Pinpoint the cell where the given text exists, returning its [X, Y] midpoint coordinate. 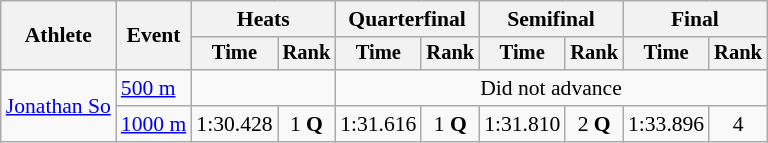
2 Q [594, 124]
1:31.616 [378, 124]
1:30.428 [234, 124]
Jonathan So [58, 106]
1000 m [154, 124]
Final [695, 19]
1:33.896 [666, 124]
1:31.810 [522, 124]
4 [738, 124]
Heats [263, 19]
Quarterfinal [407, 19]
Athlete [58, 36]
Semifinal [551, 19]
Event [154, 36]
500 m [154, 88]
Did not advance [551, 88]
